Determine the (x, y) coordinate at the center of the cell enclosing the given text.  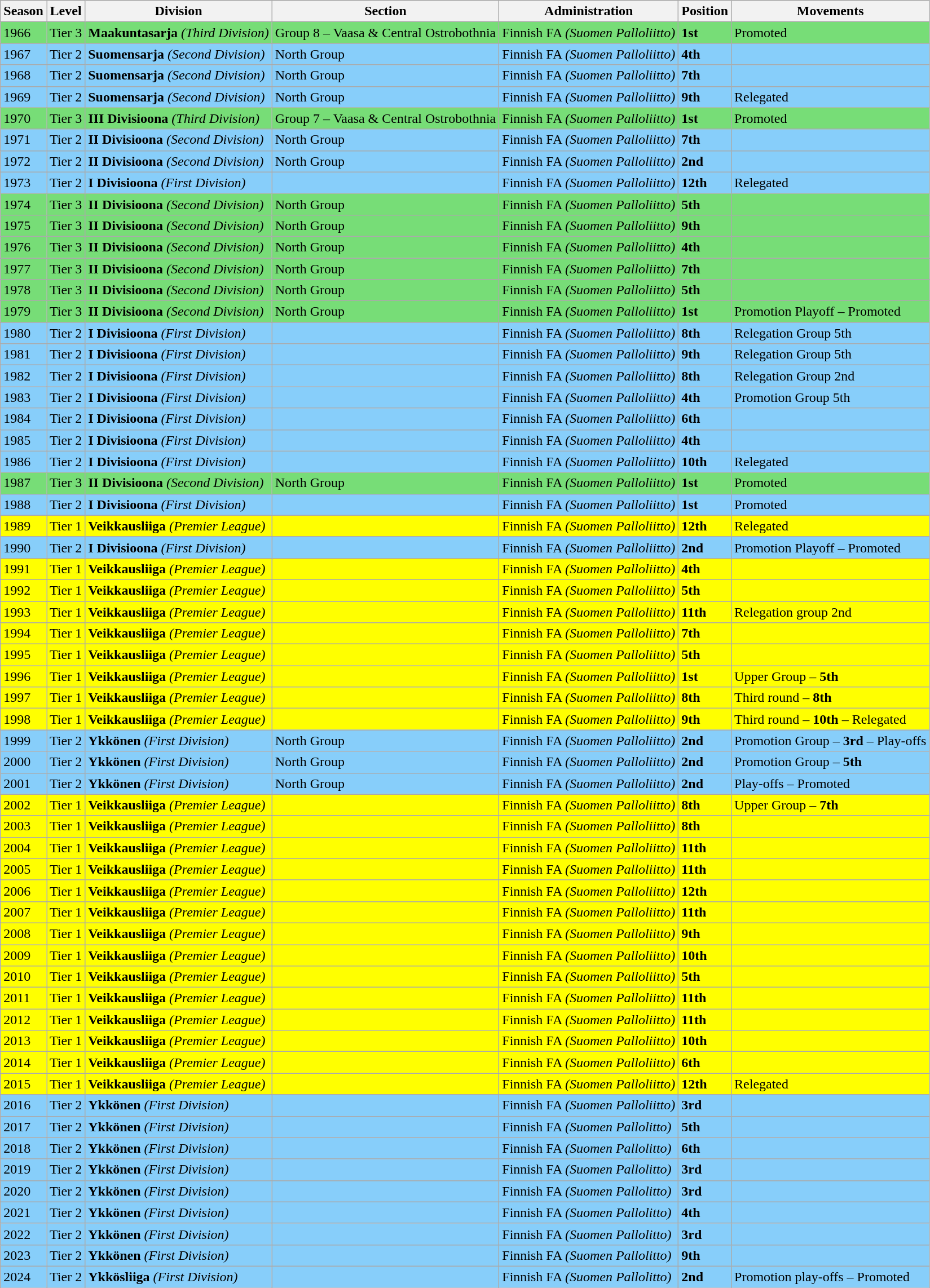
Movements (830, 11)
1966 (24, 33)
1967 (24, 54)
2005 (24, 869)
Promotion Group 5th (830, 397)
1992 (24, 590)
Level (65, 11)
2010 (24, 977)
1978 (24, 290)
III Divisioona (Third Division) (179, 118)
2001 (24, 784)
Upper Group – 5th (830, 676)
2013 (24, 1041)
Promotion Group – 5th (830, 762)
2003 (24, 826)
1997 (24, 698)
Group 8 – Vaasa & Central Ostrobothnia (386, 33)
2014 (24, 1063)
Relegation Group 2nd (830, 376)
1995 (24, 655)
Administration (589, 11)
1986 (24, 462)
1975 (24, 225)
1976 (24, 247)
1991 (24, 569)
2020 (24, 1191)
2009 (24, 955)
Relegation group 2nd (830, 612)
2021 (24, 1212)
1980 (24, 333)
2002 (24, 805)
2019 (24, 1170)
Play-offs – Promoted (830, 784)
Upper Group – 7th (830, 805)
2015 (24, 1084)
Third round – 10th – Relegated (830, 719)
2006 (24, 891)
Third round – 8th (830, 698)
1977 (24, 269)
Ykkösliiga (First Division) (179, 1277)
2007 (24, 912)
1969 (24, 97)
1998 (24, 719)
1996 (24, 676)
2024 (24, 1277)
2017 (24, 1127)
Maakuntasarja (Third Division) (179, 33)
Group 7 – Vaasa & Central Ostrobothnia (386, 118)
2016 (24, 1105)
1987 (24, 483)
1981 (24, 355)
1971 (24, 140)
1979 (24, 312)
1970 (24, 118)
1985 (24, 440)
1983 (24, 397)
2008 (24, 933)
Division (179, 11)
1988 (24, 504)
1990 (24, 547)
1968 (24, 76)
Section (386, 11)
2000 (24, 762)
2004 (24, 848)
2018 (24, 1148)
1973 (24, 183)
Season (24, 11)
2012 (24, 1020)
Position (705, 11)
1984 (24, 419)
1993 (24, 612)
1982 (24, 376)
2022 (24, 1234)
1972 (24, 161)
2011 (24, 998)
Promotion play-offs – Promoted (830, 1277)
1989 (24, 526)
1994 (24, 634)
Promotion Group – 3rd – Play-offs (830, 741)
2023 (24, 1255)
1999 (24, 741)
1974 (24, 204)
